Output the (x, y) coordinate of the center of the cell containing the given text.  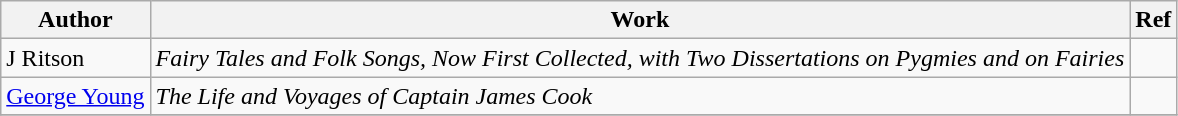
The Life and Voyages of Captain James Cook (640, 96)
George Young (76, 96)
Fairy Tales and Folk Songs, Now First Collected, with Two Dissertations on Pygmies and on Fairies (640, 58)
Ref (1154, 20)
Author (76, 20)
Work (640, 20)
J Ritson (76, 58)
